Identify which cell holds the provided text, then report its [x, y] central coordinate. 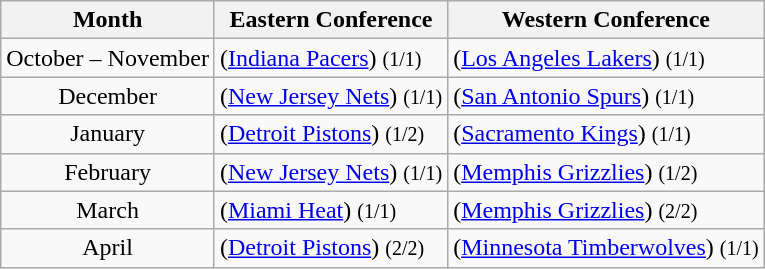
(Sacramento Kings) (1/1) [606, 134]
(Memphis Grizzlies) (1/2) [606, 172]
(San Antonio Spurs) (1/1) [606, 96]
(Detroit Pistons) (1/2) [330, 134]
December [108, 96]
(Memphis Grizzlies) (2/2) [606, 210]
April [108, 248]
(Miami Heat) (1/1) [330, 210]
October – November [108, 58]
Western Conference [606, 20]
January [108, 134]
March [108, 210]
(Detroit Pistons) (2/2) [330, 248]
(Minnesota Timberwolves) (1/1) [606, 248]
February [108, 172]
(Indiana Pacers) (1/1) [330, 58]
(Los Angeles Lakers) (1/1) [606, 58]
Eastern Conference [330, 20]
Month [108, 20]
